Determine the [X, Y] coordinate at the center of the cell enclosing the given text.  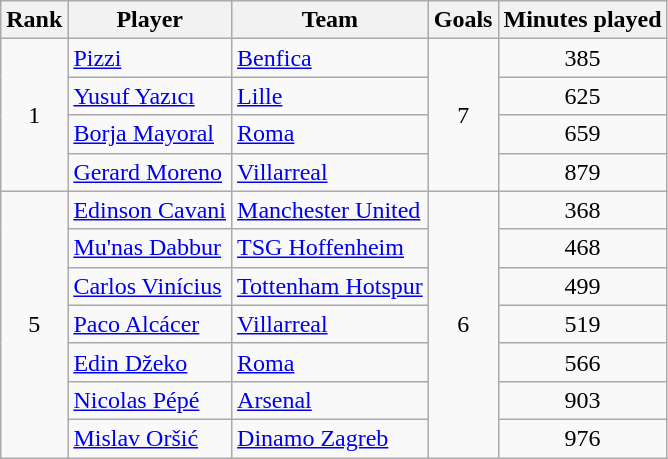
625 [582, 96]
Edin Džeko [150, 362]
519 [582, 324]
Dinamo Zagreb [330, 438]
Benfica [330, 58]
TSG Hoffenheim [330, 248]
Manchester United [330, 210]
Yusuf Yazıcı [150, 96]
Rank [34, 20]
468 [582, 248]
Mislav Oršić [150, 438]
385 [582, 58]
Nicolas Pépé [150, 400]
7 [463, 115]
Paco Alcácer [150, 324]
Mu'nas Dabbur [150, 248]
Tottenham Hotspur [330, 286]
566 [582, 362]
1 [34, 115]
6 [463, 324]
879 [582, 172]
Goals [463, 20]
499 [582, 286]
659 [582, 134]
Player [150, 20]
368 [582, 210]
Borja Mayoral [150, 134]
Lille [330, 96]
Minutes played [582, 20]
903 [582, 400]
Carlos Vinícius [150, 286]
Team [330, 20]
Arsenal [330, 400]
Gerard Moreno [150, 172]
976 [582, 438]
5 [34, 324]
Edinson Cavani [150, 210]
Pizzi [150, 58]
